Provide the [x, y] coordinate of the cell's center where the given text is located.  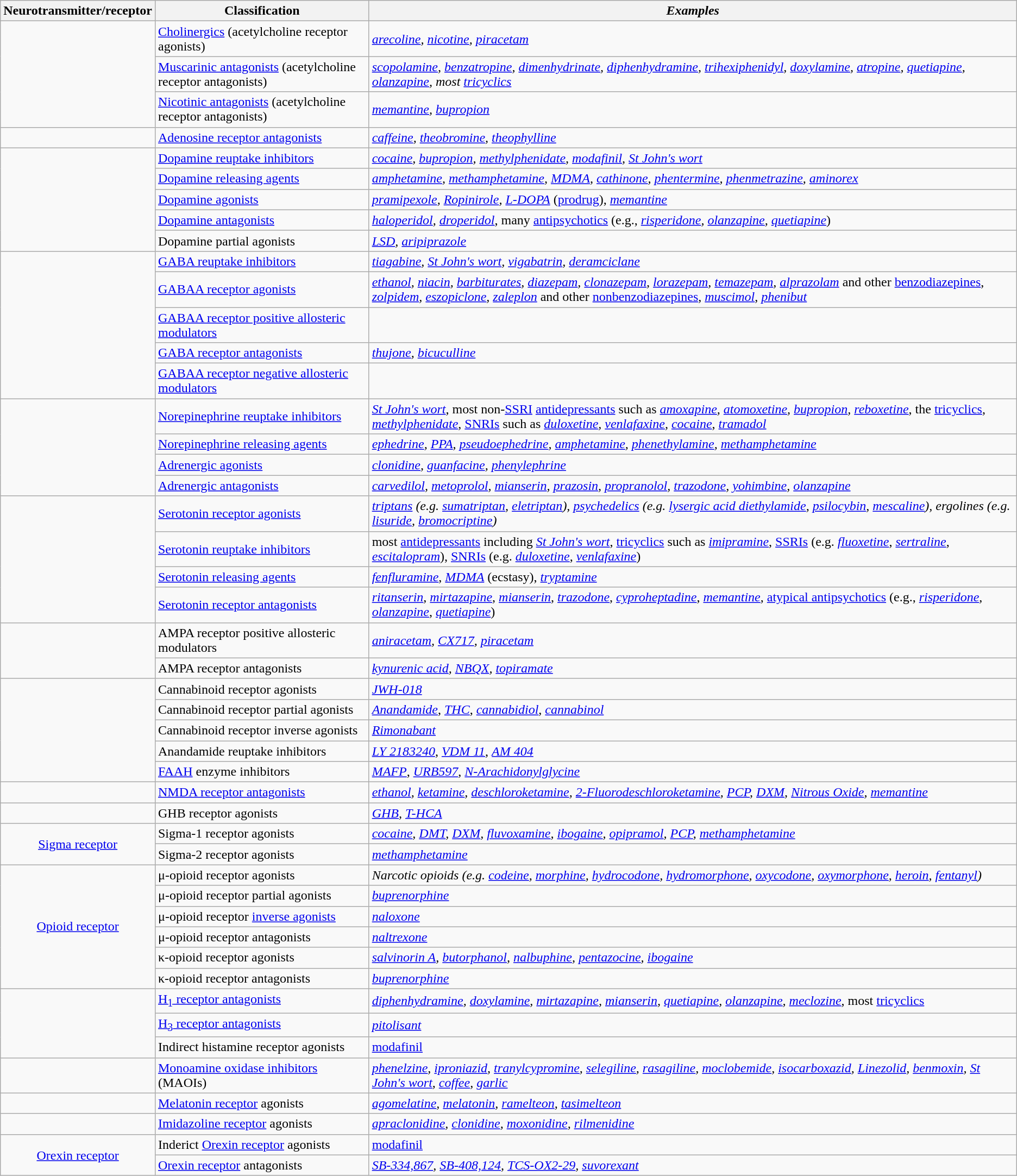
ethanol, ketamine, deschloroketamine, 2-Fluorodeschloroketamine, PCP, DXM, Nitrous Oxide, memantine [693, 793]
μ-opioid receptor antagonists [262, 937]
Sigma receptor [78, 844]
pitolisant [693, 1025]
AMPA receptor positive allosteric modulators [262, 640]
naloxone [693, 916]
Adrenergic antagonists [262, 486]
Adrenergic agonists [262, 465]
scopolamine, benzatropine, dimenhydrinate, diphenhydramine, trihexiphenidyl, doxylamine, atropine, quetiapine, olanzapine, most tricyclics [693, 74]
Rimonabant [693, 730]
apraclonidine, clonidine, moxonidine, rilmenidine [693, 1124]
Cannabinoid receptor inverse agonists [262, 730]
GABAA receptor negative allosteric modulators [262, 381]
SB-334,867, SB-408,124, TCS-OX2-29, suvorexant [693, 1165]
Serotonin receptor agonists [262, 514]
NMDA receptor antagonists [262, 793]
κ-opioid receptor antagonists [262, 978]
agomelatine, melatonin, ramelteon, tasimelteon [693, 1103]
caffeine, theobromine, theophylline [693, 137]
LSD, aripiprazole [693, 241]
Dopamine antagonists [262, 220]
Imidazoline receptor agonists [262, 1124]
Serotonin releasing agents [262, 577]
H3 receptor antagonists [262, 1025]
Cholinergics (acetylcholine receptor agonists) [262, 39]
Anandamide reuptake inhibitors [262, 751]
Dopamine reuptake inhibitors [262, 158]
Inderict Orexin receptor agonists [262, 1144]
diphenhydramine, doxylamine, mirtazapine, mianserin, quetiapine, olanzapine, meclozine, most tricyclics [693, 1001]
Opioid receptor [78, 927]
clonidine, guanfacine, phenylephrine [693, 465]
pramipexole, Ropinirole, L-DOPA (prodrug), memantine [693, 199]
methamphetamine [693, 854]
κ-opioid receptor agonists [262, 958]
Cannabinoid receptor agonists [262, 689]
AMPA receptor antagonists [262, 668]
Adenosine receptor antagonists [262, 137]
Narcotic opioids (e.g. codeine, morphine, hydrocodone, hydromorphone, oxycodone, oxymorphone, heroin, fentanyl) [693, 875]
haloperidol, droperidol, many antipsychotics (e.g., risperidone, olanzapine, quetiapine) [693, 220]
aniracetam, CX717, piracetam [693, 640]
carvedilol, metoprolol, mianserin, prazosin, propranolol, trazodone, yohimbine, olanzapine [693, 486]
GABAA receptor agonists [262, 289]
fenfluramine, MDMA (ecstasy), tryptamine [693, 577]
tiagabine, St John's wort, vigabatrin, deramciclane [693, 261]
Sigma-1 receptor agonists [262, 834]
H1 receptor antagonists [262, 1001]
cocaine, DMT, DXM, fluvoxamine, ibogaine, opipramol, PCP, methamphetamine [693, 834]
amphetamine, methamphetamine, MDMA, cathinone, phentermine, phenmetrazine, aminorex [693, 179]
Dopamine agonists [262, 199]
thujone, bicuculline [693, 353]
Classification [262, 11]
Sigma-2 receptor agonists [262, 854]
GABA reuptake inhibitors [262, 261]
Monoamine oxidase inhibitors (MAOIs) [262, 1076]
Examples [693, 11]
μ-opioid receptor inverse agonists [262, 916]
Serotonin receptor antagonists [262, 605]
Anandamide, THC, cannabidiol, cannabinol [693, 709]
phenelzine, iproniazid, tranylcypromine, selegiline, rasagiline, moclobemide, isocarboxazid, Linezolid, benmoxin, St John's wort, coffee, garlic [693, 1076]
Indirect histamine receptor agonists [262, 1047]
ritanserin, mirtazapine, mianserin, trazodone, cyproheptadine, memantine, atypical antipsychotics (e.g., risperidone, olanzapine, quetiapine) [693, 605]
Neurotransmitter/receptor [78, 11]
μ-opioid receptor agonists [262, 875]
Nicotinic antagonists (acetylcholine receptor antagonists) [262, 110]
GABAA receptor positive allosteric modulators [262, 325]
GHB, T-HCA [693, 813]
Dopamine releasing agents [262, 179]
Dopamine partial agonists [262, 241]
Norepinephrine reuptake inhibitors [262, 416]
Cannabinoid receptor partial agonists [262, 709]
LY 2183240, VDM 11, AM 404 [693, 751]
GHB receptor agonists [262, 813]
μ-opioid receptor partial agonists [262, 896]
FAAH enzyme inhibitors [262, 772]
ephedrine, PPA, pseudoephedrine, amphetamine, phenethylamine, methamphetamine [693, 444]
memantine, bupropion [693, 110]
Melatonin receptor agonists [262, 1103]
cocaine, bupropion, methylphenidate, modafinil, St John's wort [693, 158]
salvinorin A, butorphanol, nalbuphine, pentazocine, ibogaine [693, 958]
MAFP, URB597, N-Arachidonylglycine [693, 772]
Norepinephrine releasing agents [262, 444]
GABA receptor antagonists [262, 353]
naltrexone [693, 937]
Orexin receptor [78, 1155]
JWH-018 [693, 689]
kynurenic acid, NBQX, topiramate [693, 668]
Muscarinic antagonists (acetylcholine receptor antagonists) [262, 74]
Orexin receptor antagonists [262, 1165]
Serotonin reuptake inhibitors [262, 549]
arecoline, nicotine, piracetam [693, 39]
